Find where the given text appears and provide that cell's center as [X, Y] coordinate. 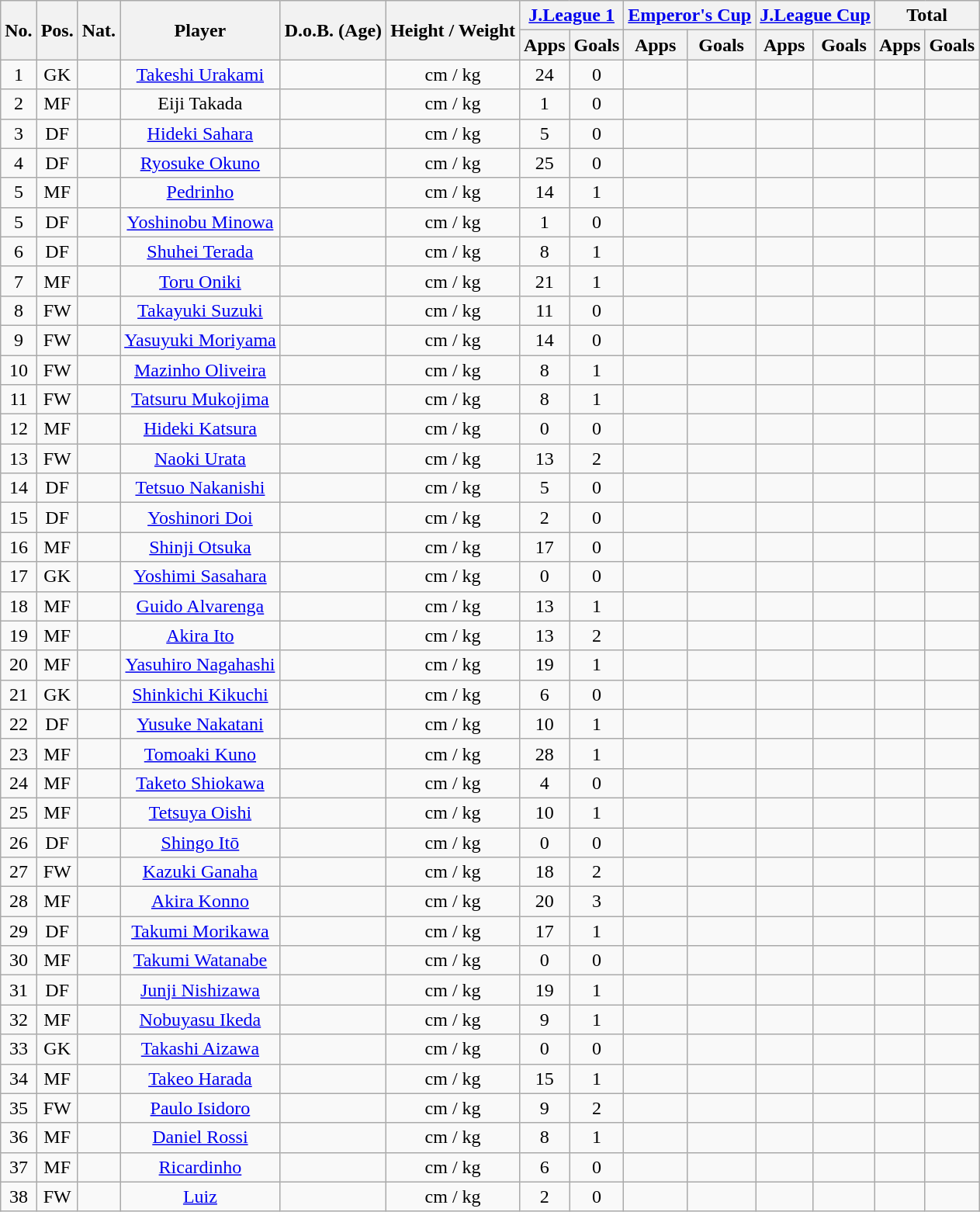
Naoki Urata [200, 459]
30 [19, 961]
Tetsuo Nakanishi [200, 488]
Junji Nishizawa [200, 990]
22 [19, 724]
J.League Cup [816, 16]
J.League 1 [572, 16]
Height / Weight [453, 30]
Guido Alvarenga [200, 606]
12 [19, 429]
26 [19, 842]
Takeshi Urakami [200, 74]
Paulo Isidoro [200, 1108]
Takayuki Suzuki [200, 310]
Tetsuya Oishi [200, 812]
Takumi Watanabe [200, 961]
16 [19, 547]
Daniel Rossi [200, 1138]
Takeo Harada [200, 1079]
Taketo Shiokawa [200, 783]
27 [19, 872]
38 [19, 1196]
29 [19, 931]
7 [19, 281]
Shingo Itō [200, 842]
23 [19, 753]
Hideki Katsura [200, 429]
32 [19, 1020]
36 [19, 1138]
Luiz [200, 1196]
Nobuyasu Ikeda [200, 1020]
37 [19, 1167]
Yoshinori Doi [200, 518]
Pedrinho [200, 192]
Tatsuru Mukojima [200, 400]
Emperor's Cup [690, 16]
Akira Ito [200, 635]
Yasuyuki Moriyama [200, 340]
Shinkichi Kikuchi [200, 694]
Shuhei Terada [200, 251]
Yoshimi Sasahara [200, 577]
34 [19, 1079]
33 [19, 1049]
Eiji Takada [200, 104]
Kazuki Ganaha [200, 872]
Hideki Sahara [200, 133]
31 [19, 990]
Player [200, 30]
Ricardinho [200, 1167]
Tomoaki Kuno [200, 753]
Ryosuke Okuno [200, 163]
Akira Konno [200, 902]
Mazinho Oliveira [200, 370]
No. [19, 30]
Takashi Aizawa [200, 1049]
Total [926, 16]
35 [19, 1108]
Toru Oniki [200, 281]
D.o.B. (Age) [333, 30]
Yoshinobu Minowa [200, 222]
Takumi Morikawa [200, 931]
Pos. [57, 30]
Yasuhiro Nagahashi [200, 665]
Yusuke Nakatani [200, 724]
Shinji Otsuka [200, 547]
Nat. [99, 30]
